Search for the cell housing the specified text and yield its [X, Y] center coordinate. 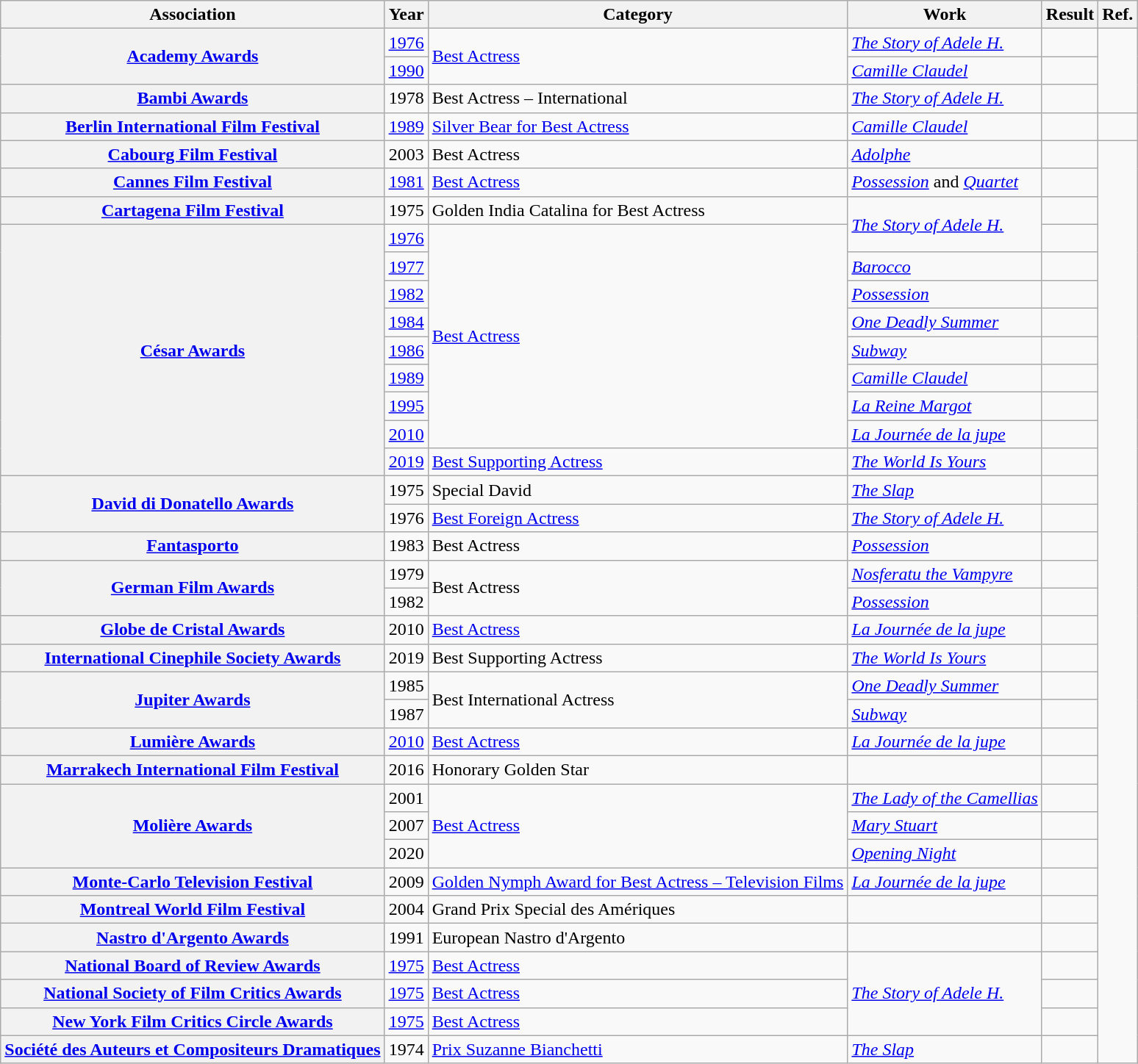
German Film Awards [193, 588]
Academy Awards [193, 57]
David di Donatello Awards [193, 504]
2009 [406, 882]
Best Actress – International [638, 98]
Lumière Awards [193, 741]
1978 [406, 98]
1979 [406, 574]
National Board of Review Awards [193, 966]
Mary Stuart [945, 826]
Possession and Quartet [945, 182]
Golden India Catalina for Best Actress [638, 210]
Cannes Film Festival [193, 182]
1974 [406, 1049]
2004 [406, 910]
Honorary Golden Star [638, 769]
Globe de Cristal Awards [193, 630]
Best International Actress [638, 700]
Golden Nymph Award for Best Actress – Television Films [638, 882]
César Awards [193, 350]
Monte-Carlo Television Festival [193, 882]
La Reine Margot [945, 406]
Special David [638, 490]
1986 [406, 351]
Association [193, 15]
Adolphe [945, 154]
1985 [406, 686]
2007 [406, 826]
1977 [406, 266]
National Society of Film Critics Awards [193, 993]
1983 [406, 546]
2016 [406, 769]
Molière Awards [193, 825]
1984 [406, 322]
Category [638, 15]
Société des Auteurs et Compositeurs Dramatiques [193, 1049]
1987 [406, 713]
Opening Night [945, 854]
Silver Bear for Best Actress [638, 126]
New York Film Critics Circle Awards [193, 1021]
2003 [406, 154]
Jupiter Awards [193, 700]
The Lady of the Camellias [945, 797]
Result [1070, 15]
Nosferatu the Vampyre [945, 574]
Work [945, 15]
1981 [406, 182]
Montreal World Film Festival [193, 910]
1991 [406, 938]
International Cinephile Society Awards [193, 658]
Barocco [945, 266]
Berlin International Film Festival [193, 126]
European Nastro d'Argento [638, 938]
Best Foreign Actress [638, 518]
Prix Suzanne Bianchetti [638, 1049]
Grand Prix Special des Amériques [638, 910]
2020 [406, 854]
Cartagena Film Festival [193, 210]
Marrakech International Film Festival [193, 769]
Ref. [1117, 15]
2001 [406, 797]
Fantasporto [193, 546]
Cabourg Film Festival [193, 154]
1990 [406, 71]
Year [406, 15]
Nastro d'Argento Awards [193, 938]
Bambi Awards [193, 98]
1995 [406, 406]
